Identify which cell holds the provided text, then report its [x, y] central coordinate. 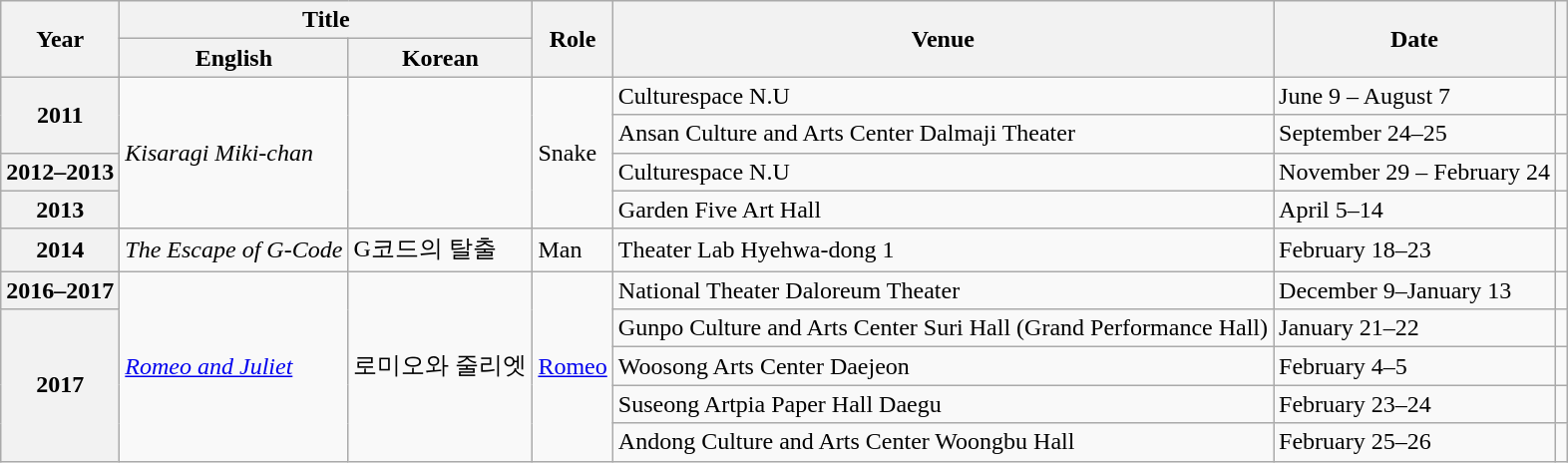
Snake [573, 153]
Romeo and Juliet [233, 366]
February 18–23 [1414, 249]
November 29 – February 24 [1414, 172]
February 4–5 [1414, 366]
2011 [60, 115]
2017 [60, 385]
Andong Culture and Arts Center Woongbu Hall [943, 442]
Role [573, 39]
Korean [441, 58]
2014 [60, 249]
December 9–January 13 [1414, 290]
Date [1414, 39]
Venue [943, 39]
2013 [60, 210]
Ansan Culture and Arts Center Dalmaji Theater [943, 134]
September 24–25 [1414, 134]
G코드의 탈출 [441, 249]
April 5–14 [1414, 210]
2016–2017 [60, 290]
Kisaragi Miki-chan [233, 153]
로미오와 줄리엣 [441, 366]
June 9 – August 7 [1414, 96]
Gunpo Culture and Arts Center Suri Hall (Grand Performance Hall) [943, 328]
Suseong Artpia Paper Hall Daegu [943, 404]
The Escape of G-Code [233, 249]
February 23–24 [1414, 404]
Title [326, 20]
Garden Five Art Hall [943, 210]
Woosong Arts Center Daejeon [943, 366]
Man [573, 249]
English [233, 58]
January 21–22 [1414, 328]
National Theater Daloreum Theater [943, 290]
Romeo [573, 366]
Year [60, 39]
Theater Lab Hyehwa-dong 1 [943, 249]
February 25–26 [1414, 442]
2012–2013 [60, 172]
